Find where the given text appears and provide that cell's center as (x, y) coordinate. 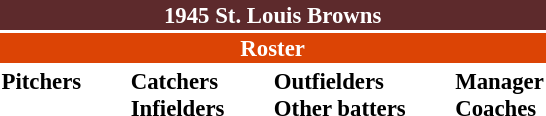
1945 St. Louis Browns (272, 15)
Roster (272, 48)
